Provide the [x, y] coordinate of the cell's center where the given text is located.  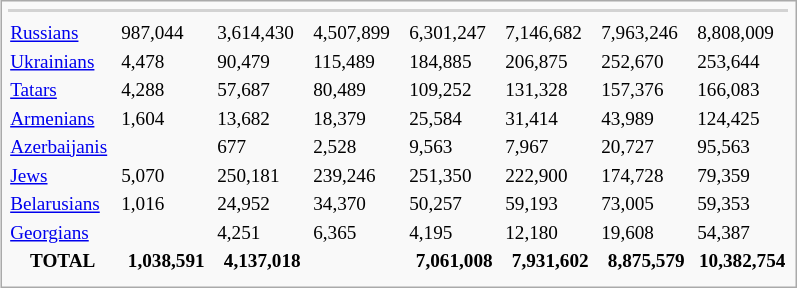
1,016 [166, 204]
Azerbaijanis [63, 147]
6,301,247 [454, 33]
109,252 [454, 90]
24,952 [262, 204]
239,246 [358, 176]
2,528 [358, 147]
25,584 [454, 119]
9,563 [454, 147]
5,070 [166, 176]
50,257 [454, 204]
7,967 [550, 147]
3,614,430 [262, 33]
95,563 [742, 147]
1,038,591 [166, 261]
124,425 [742, 119]
157,376 [646, 90]
7,963,246 [646, 33]
4,478 [166, 62]
Jews [63, 176]
10,382,754 [742, 261]
7,931,602 [550, 261]
80,489 [358, 90]
4,137,018 [262, 261]
8,808,009 [742, 33]
90,479 [262, 62]
57,687 [262, 90]
250,181 [262, 176]
20,727 [646, 147]
677 [262, 147]
4,195 [454, 233]
54,387 [742, 233]
184,885 [454, 62]
4,251 [262, 233]
59,353 [742, 204]
4,288 [166, 90]
7,061,008 [454, 261]
222,900 [550, 176]
174,728 [646, 176]
8,875,579 [646, 261]
206,875 [550, 62]
Tatars [63, 90]
252,670 [646, 62]
34,370 [358, 204]
79,359 [742, 176]
7,146,682 [550, 33]
131,328 [550, 90]
12,180 [550, 233]
31,414 [550, 119]
251,350 [454, 176]
Belarusians [63, 204]
59,193 [550, 204]
Russians [63, 33]
4,507,899 [358, 33]
Ukrainians [63, 62]
Georgians [63, 233]
1,604 [166, 119]
13,682 [262, 119]
987,044 [166, 33]
115,489 [358, 62]
6,365 [358, 233]
19,608 [646, 233]
Armenians [63, 119]
43,989 [646, 119]
TOTAL [63, 261]
18,379 [358, 119]
253,644 [742, 62]
166,083 [742, 90]
73,005 [646, 204]
